For the text-containing cell, return its midpoint in (X, Y) coordinate format. 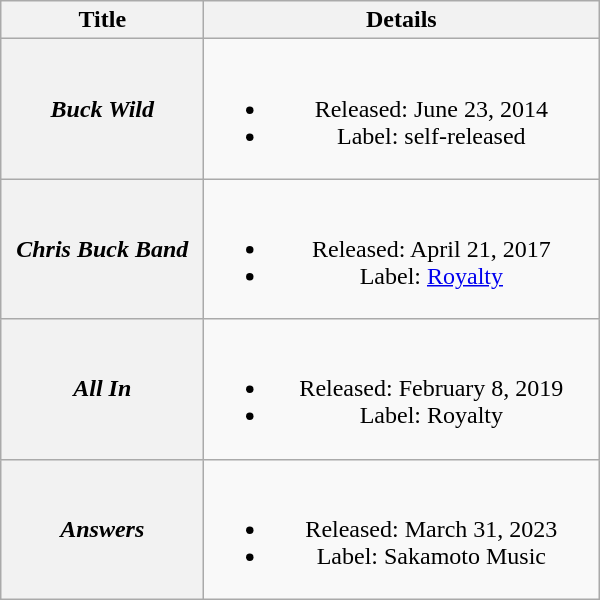
Details (402, 20)
Released: April 21, 2017Label: Royalty (402, 249)
Title (102, 20)
Answers (102, 529)
Released: March 31, 2023Label: Sakamoto Music (402, 529)
Chris Buck Band (102, 249)
All In (102, 389)
Released: June 23, 2014Label: self-released (402, 109)
Released: February 8, 2019Label: Royalty (402, 389)
Buck Wild (102, 109)
